From the cell containing the given text, extract its center point as [x, y] coordinate. 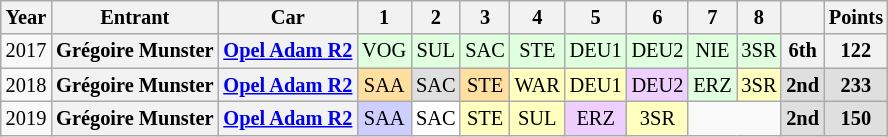
6 [658, 17]
VOG [384, 51]
Entrant [134, 17]
233 [856, 85]
4 [538, 17]
1 [384, 17]
WAR [538, 85]
6th [802, 51]
2017 [26, 51]
2018 [26, 85]
8 [760, 17]
Year [26, 17]
150 [856, 118]
3 [484, 17]
2 [436, 17]
122 [856, 51]
NIE [712, 51]
Car [288, 17]
2019 [26, 118]
7 [712, 17]
5 [596, 17]
Points [856, 17]
